Provide the [X, Y] coordinate of the cell's center where the given text is located.  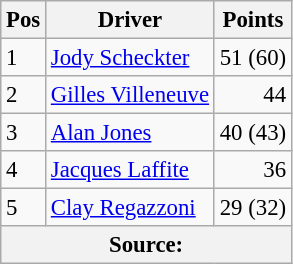
Gilles Villeneuve [130, 95]
Clay Regazzoni [130, 208]
29 (32) [252, 208]
44 [252, 95]
Jody Scheckter [130, 58]
2 [24, 95]
5 [24, 208]
51 (60) [252, 58]
40 (43) [252, 133]
4 [24, 170]
3 [24, 133]
Driver [130, 20]
Source: [146, 245]
36 [252, 170]
1 [24, 58]
Pos [24, 20]
Alan Jones [130, 133]
Jacques Laffite [130, 170]
Points [252, 20]
